For the text-containing cell, return its midpoint in (X, Y) coordinate format. 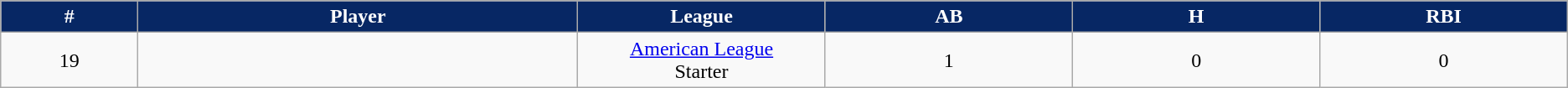
19 (70, 60)
AB (948, 17)
RBI (1444, 17)
H (1196, 17)
Player (358, 17)
American LeagueStarter (702, 60)
# (70, 17)
League (702, 17)
1 (948, 60)
